Determine the [x, y] coordinate at the center of the cell enclosing the given text.  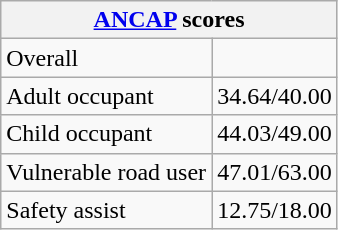
ANCAP scores [170, 20]
Adult occupant [106, 96]
34.64/40.00 [275, 96]
Child occupant [106, 134]
47.01/63.00 [275, 172]
Safety assist [106, 210]
Overall [106, 58]
44.03/49.00 [275, 134]
12.75/18.00 [275, 210]
Vulnerable road user [106, 172]
